Detect which cell encompasses the target text, then output its [x, y] center coordinate. 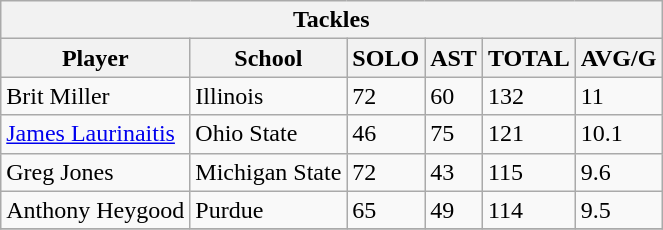
Illinois [268, 96]
121 [528, 134]
10.1 [618, 134]
114 [528, 210]
132 [528, 96]
9.6 [618, 172]
43 [454, 172]
School [268, 58]
75 [454, 134]
115 [528, 172]
60 [454, 96]
Anthony Heygood [96, 210]
James Laurinaitis [96, 134]
9.5 [618, 210]
Purdue [268, 210]
65 [386, 210]
Brit Miller [96, 96]
Greg Jones [96, 172]
AST [454, 58]
Michigan State [268, 172]
11 [618, 96]
46 [386, 134]
49 [454, 210]
TOTAL [528, 58]
SOLO [386, 58]
AVG/G [618, 58]
Player [96, 58]
Ohio State [268, 134]
Tackles [332, 20]
